For the text-containing cell, return its midpoint in (X, Y) coordinate format. 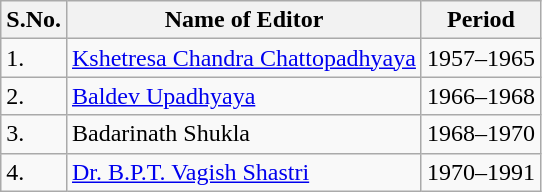
1. (34, 58)
4. (34, 172)
Period (480, 20)
3. (34, 134)
S.No. (34, 20)
Name of Editor (244, 20)
Dr. B.P.T. Vagish Shastri (244, 172)
2. (34, 96)
Baldev Upadhyaya (244, 96)
1966–1968 (480, 96)
1968–1970 (480, 134)
1957–1965 (480, 58)
Badarinath Shukla (244, 134)
Kshetresa Chandra Chattopadhyaya (244, 58)
1970–1991 (480, 172)
